Locate the cell with the specified text and output its (x, y) center coordinate. 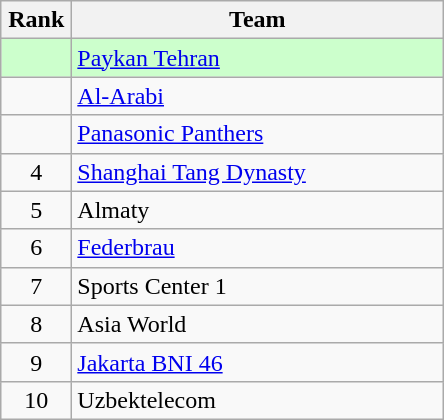
Al-Arabi (258, 96)
Federbrau (258, 248)
5 (36, 210)
Jakarta BNI 46 (258, 362)
Almaty (258, 210)
Panasonic Panthers (258, 134)
Sports Center 1 (258, 286)
6 (36, 248)
10 (36, 400)
7 (36, 286)
Shanghai Tang Dynasty (258, 172)
9 (36, 362)
8 (36, 324)
Asia World (258, 324)
Rank (36, 20)
Uzbektelecom (258, 400)
4 (36, 172)
Team (258, 20)
Paykan Tehran (258, 58)
